From the cell containing the given text, extract its center point as [X, Y] coordinate. 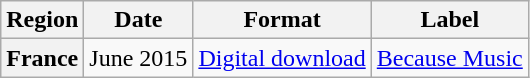
Date [138, 20]
Label [450, 20]
Digital download [282, 58]
Because Music [450, 58]
June 2015 [138, 58]
Format [282, 20]
France [42, 58]
Region [42, 20]
